Scan for the cell matching the given text and deliver its (X, Y) coordinate at center. 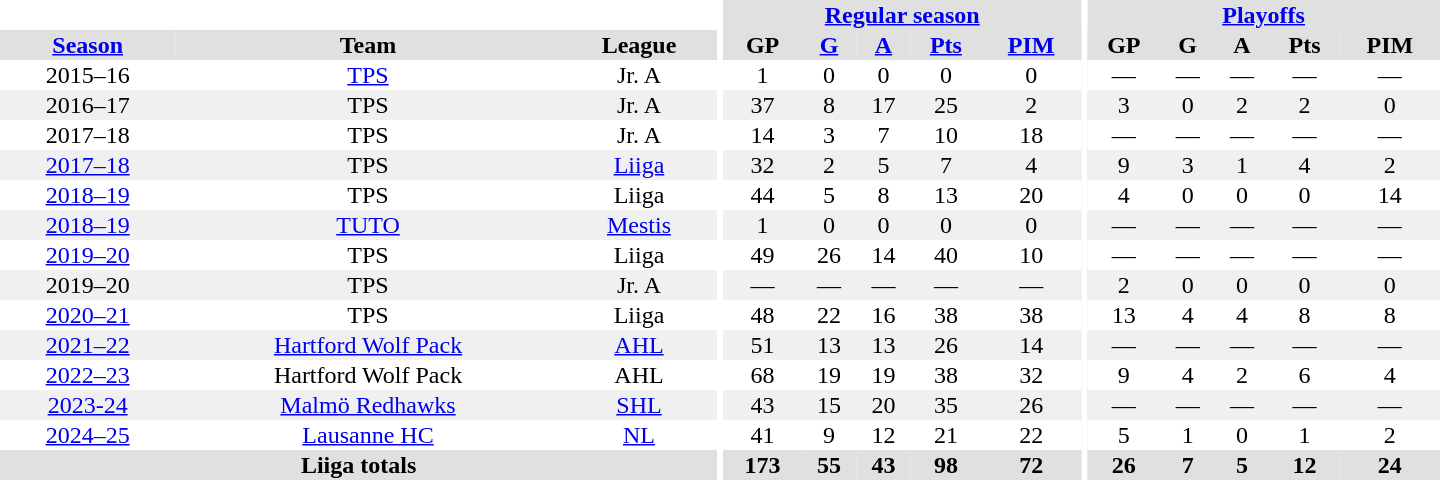
2016–17 (88, 105)
16 (883, 315)
68 (762, 375)
40 (946, 255)
25 (946, 105)
51 (762, 345)
2021–22 (88, 345)
Malmö Redhawks (368, 405)
72 (1031, 465)
2022–23 (88, 375)
6 (1304, 375)
League (640, 45)
Regular season (902, 15)
2015–16 (88, 75)
15 (829, 405)
2023-24 (88, 405)
173 (762, 465)
NL (640, 435)
49 (762, 255)
TUTO (368, 225)
Season (88, 45)
SHL (640, 405)
48 (762, 315)
21 (946, 435)
2024–25 (88, 435)
Team (368, 45)
17 (883, 105)
Liiga totals (358, 465)
Lausanne HC (368, 435)
Mestis (640, 225)
98 (946, 465)
37 (762, 105)
55 (829, 465)
18 (1031, 135)
35 (946, 405)
41 (762, 435)
24 (1390, 465)
2020–21 (88, 315)
44 (762, 195)
Playoffs (1264, 15)
